Provide the [X, Y] coordinate of the cell's center where the given text is located.  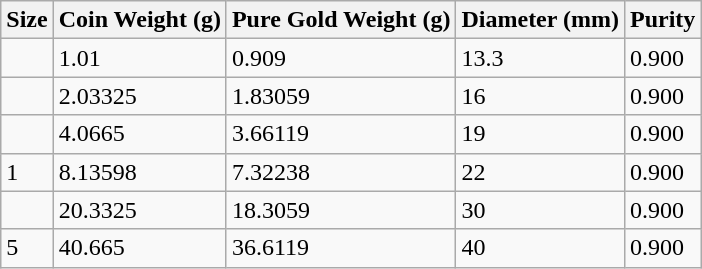
13.3 [540, 58]
Pure Gold Weight (g) [341, 20]
Size [27, 20]
Coin Weight (g) [140, 20]
16 [540, 96]
5 [27, 248]
1.01 [140, 58]
Diameter (mm) [540, 20]
20.3325 [140, 210]
8.13598 [140, 172]
0.909 [341, 58]
Purity [662, 20]
30 [540, 210]
4.0665 [140, 134]
22 [540, 172]
40.665 [140, 248]
18.3059 [341, 210]
7.32238 [341, 172]
1 [27, 172]
36.6119 [341, 248]
19 [540, 134]
40 [540, 248]
3.66119 [341, 134]
1.83059 [341, 96]
2.03325 [140, 96]
